Capture the cell that displays the provided text and extract its [x, y] central coordinate. 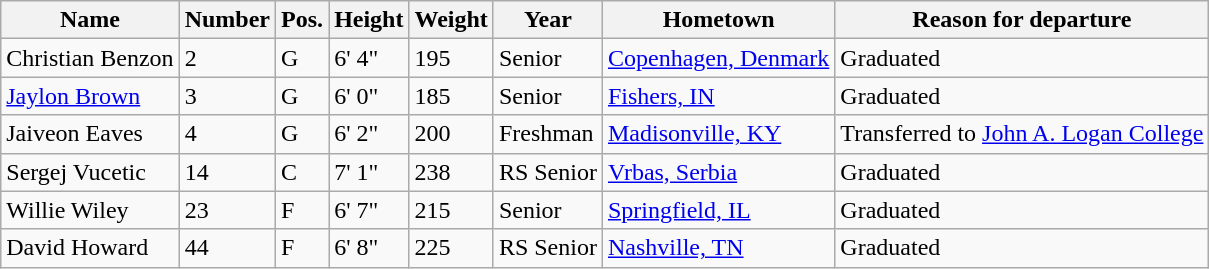
Name [90, 20]
Christian Benzon [90, 58]
6' 7" [369, 210]
Freshman [548, 134]
Jaylon Brown [90, 96]
Jaiveon Eaves [90, 134]
14 [227, 172]
Willie Wiley [90, 210]
Transferred to John A. Logan College [1022, 134]
David Howard [90, 248]
6' 2" [369, 134]
C [302, 172]
Nashville, TN [718, 248]
Vrbas, Serbia [718, 172]
Springfield, IL [718, 210]
7' 1" [369, 172]
23 [227, 210]
Pos. [302, 20]
Year [548, 20]
195 [451, 58]
Sergej Vucetic [90, 172]
215 [451, 210]
Copenhagen, Denmark [718, 58]
6' 8" [369, 248]
6' 0" [369, 96]
Madisonville, KY [718, 134]
3 [227, 96]
200 [451, 134]
238 [451, 172]
Number [227, 20]
Weight [451, 20]
225 [451, 248]
4 [227, 134]
185 [451, 96]
Reason for departure [1022, 20]
2 [227, 58]
44 [227, 248]
Fishers, IN [718, 96]
Hometown [718, 20]
Height [369, 20]
6' 4" [369, 58]
